Extract the [x, y] coordinate from the center of the cell holding the provided text.  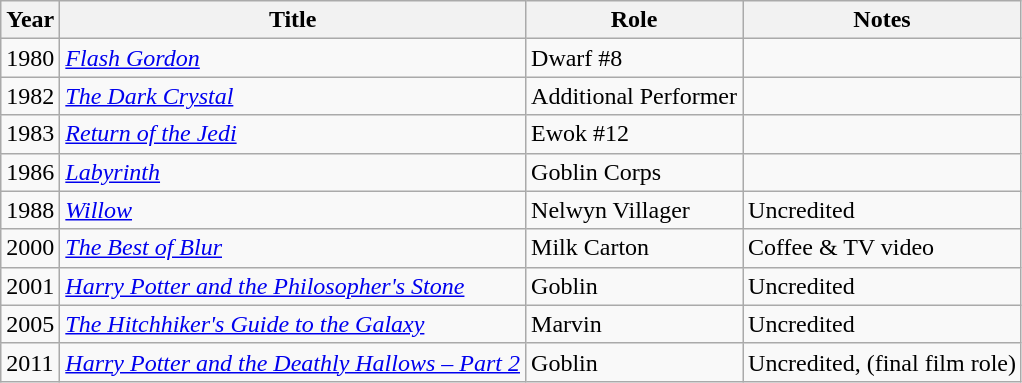
1980 [30, 58]
Flash Gordon [293, 58]
1983 [30, 134]
Harry Potter and the Philosopher's Stone [293, 286]
2001 [30, 286]
Labyrinth [293, 172]
Nelwyn Villager [634, 210]
Notes [882, 20]
Ewok #12 [634, 134]
1982 [30, 96]
Uncredited, (final film role) [882, 362]
Additional Performer [634, 96]
Harry Potter and the Deathly Hallows – Part 2 [293, 362]
Goblin Corps [634, 172]
Willow [293, 210]
Return of the Jedi [293, 134]
2000 [30, 248]
1986 [30, 172]
Coffee & TV video [882, 248]
Role [634, 20]
Year [30, 20]
The Dark Crystal [293, 96]
2011 [30, 362]
The Hitchhiker's Guide to the Galaxy [293, 324]
Marvin [634, 324]
Title [293, 20]
Milk Carton [634, 248]
Dwarf #8 [634, 58]
2005 [30, 324]
1988 [30, 210]
The Best of Blur [293, 248]
